For the text-containing cell, return its midpoint in (x, y) coordinate format. 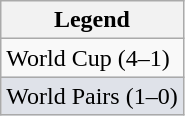
World Pairs (1–0) (92, 96)
Legend (92, 20)
World Cup (4–1) (92, 58)
